For the text-containing cell, return its midpoint in [X, Y] coordinate format. 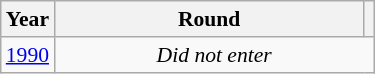
Did not enter [214, 55]
Year [28, 19]
1990 [28, 55]
Round [209, 19]
